Scan for the cell matching the given text and deliver its [x, y] coordinate at center. 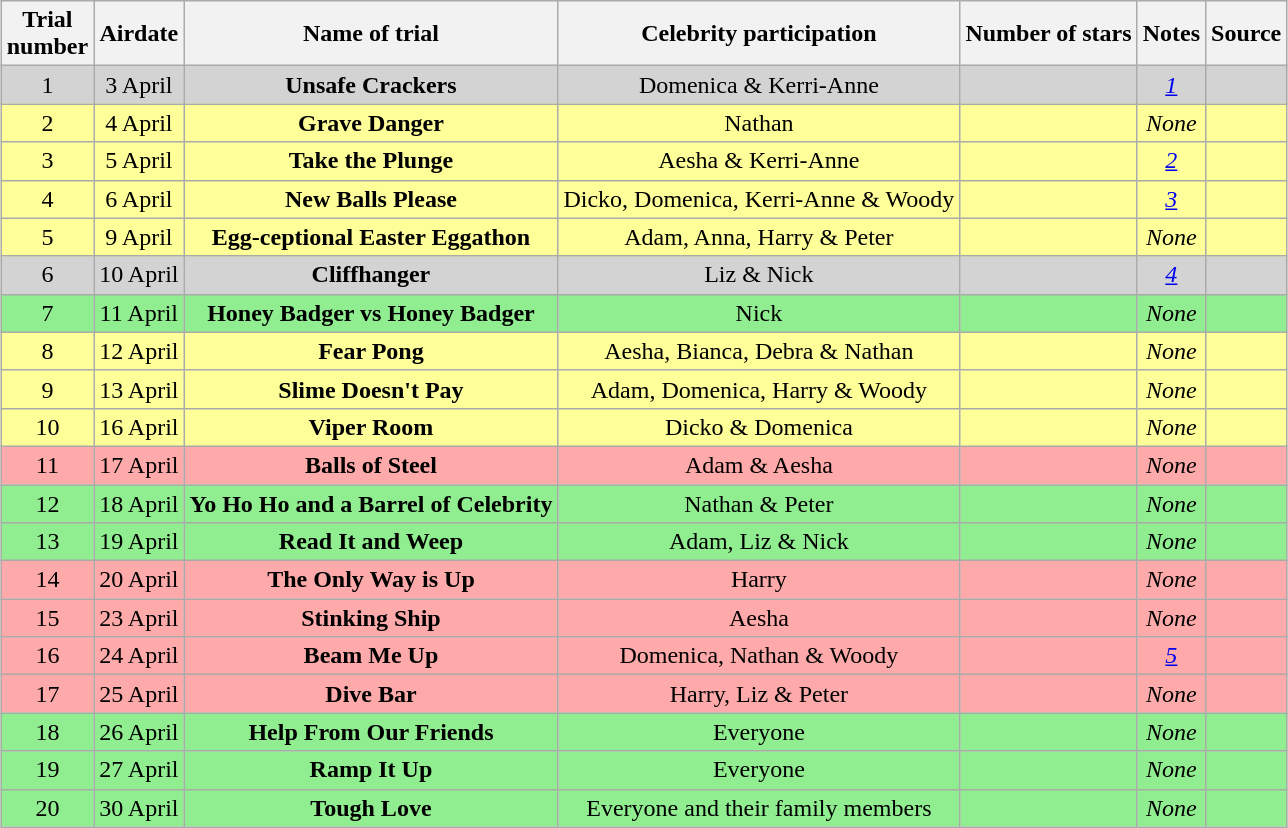
27 April [139, 770]
Slime Doesn't Pay [371, 389]
Domenica, Nathan & Woody [759, 656]
Adam, Domenica, Harry & Woody [759, 389]
18 April [139, 503]
Stinking Ship [371, 618]
Tough Love [371, 808]
18 [47, 732]
6 April [139, 199]
Notes [1171, 34]
11 April [139, 313]
6 [47, 275]
The Only Way is Up [371, 580]
Unsafe Crackers [371, 85]
Fear Pong [371, 351]
Help From Our Friends [371, 732]
Take the Plunge [371, 161]
4 April [139, 123]
16 [47, 656]
9 April [139, 237]
Yo Ho Ho and a Barrel of Celebrity [371, 503]
Airdate [139, 34]
10 [47, 427]
Aesha & Kerri-Anne [759, 161]
Source [1246, 34]
Everyone and their family members [759, 808]
Dicko & Domenica [759, 427]
Dicko, Domenica, Kerri-Anne & Woody [759, 199]
Aesha, Bianca, Debra & Nathan [759, 351]
26 April [139, 732]
8 [47, 351]
Nathan & Peter [759, 503]
Viper Room [371, 427]
20 [47, 808]
Name of trial [371, 34]
11 [47, 465]
Read It and Weep [371, 542]
Harry [759, 580]
30 April [139, 808]
25 April [139, 694]
17 April [139, 465]
Adam & Aesha [759, 465]
24 April [139, 656]
Grave Danger [371, 123]
New Balls Please [371, 199]
Ramp It Up [371, 770]
12 April [139, 351]
Honey Badger vs Honey Badger [371, 313]
23 April [139, 618]
3 April [139, 85]
Celebrity participation [759, 34]
Harry, Liz & Peter [759, 694]
17 [47, 694]
Balls of Steel [371, 465]
19 April [139, 542]
Adam, Anna, Harry & Peter [759, 237]
5 April [139, 161]
Aesha [759, 618]
Adam, Liz & Nick [759, 542]
15 [47, 618]
13 [47, 542]
Nathan [759, 123]
Nick [759, 313]
16 April [139, 427]
19 [47, 770]
Trialnumber [47, 34]
Liz & Nick [759, 275]
10 April [139, 275]
Domenica & Kerri-Anne [759, 85]
13 April [139, 389]
Dive Bar [371, 694]
12 [47, 503]
Egg-ceptional Easter Eggathon [371, 237]
20 April [139, 580]
Number of stars [1048, 34]
14 [47, 580]
Beam Me Up [371, 656]
Cliffhanger [371, 275]
7 [47, 313]
9 [47, 389]
